For the text-containing cell, return its midpoint in [X, Y] coordinate format. 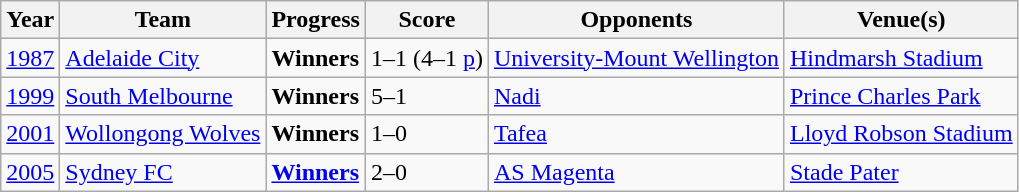
1999 [30, 96]
Opponents [636, 20]
Prince Charles Park [901, 96]
Wollongong Wolves [163, 134]
1–0 [426, 134]
Nadi [636, 96]
Venue(s) [901, 20]
Team [163, 20]
Progress [316, 20]
2005 [30, 172]
5–1 [426, 96]
Score [426, 20]
Tafea [636, 134]
University-Mount Wellington [636, 58]
AS Magenta [636, 172]
South Melbourne [163, 96]
Stade Pater [901, 172]
Adelaide City [163, 58]
2–0 [426, 172]
1–1 (4–1 p) [426, 58]
1987 [30, 58]
Year [30, 20]
Sydney FC [163, 172]
2001 [30, 134]
Hindmarsh Stadium [901, 58]
Lloyd Robson Stadium [901, 134]
